Capture the cell that displays the provided text and extract its [x, y] central coordinate. 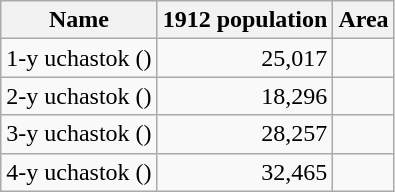
25,017 [245, 58]
1-y uchastok () [79, 58]
32,465 [245, 172]
Area [364, 20]
28,257 [245, 134]
2-y uchastok () [79, 96]
3-y uchastok () [79, 134]
Name [79, 20]
4-y uchastok () [79, 172]
1912 population [245, 20]
18,296 [245, 96]
